For the text-containing cell, return its midpoint in [x, y] coordinate format. 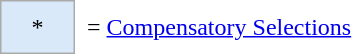
* [38, 27]
